Pinpoint the cell where the given text exists, returning its (X, Y) midpoint coordinate. 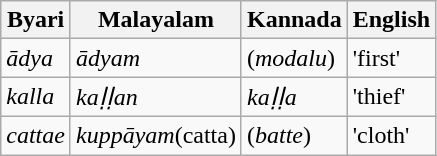
(batte) (294, 135)
English (391, 20)
Kannada (294, 20)
ādyam (156, 58)
'thief' (391, 97)
Byari (36, 20)
'cloth' (391, 135)
'first' (391, 58)
Malayalam (156, 20)
kuppāyam(catta) (156, 135)
(modalu) (294, 58)
kaḷḷan (156, 97)
ādya (36, 58)
kalla (36, 97)
cattae (36, 135)
kaḷḷa (294, 97)
